Identify which cell holds the provided text, then report its [x, y] central coordinate. 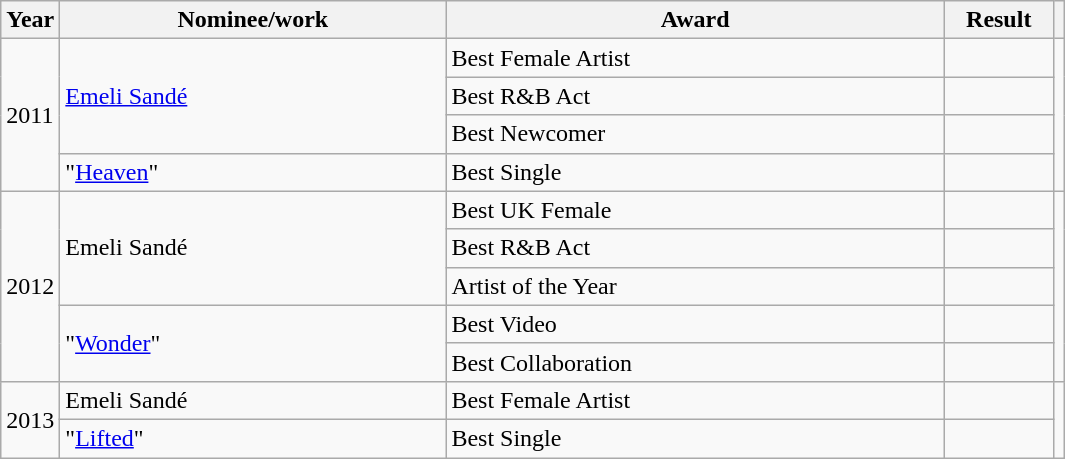
2011 [30, 115]
"Wonder" [253, 343]
Year [30, 20]
Best Video [696, 324]
2013 [30, 419]
Best Newcomer [696, 134]
Best UK Female [696, 210]
Nominee/work [253, 20]
"Heaven" [253, 172]
Artist of the Year [696, 286]
Result [998, 20]
"Lifted" [253, 438]
Best Collaboration [696, 362]
2012 [30, 286]
Award [696, 20]
